Find where the given text appears and provide that cell's center as (x, y) coordinate. 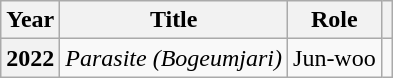
Jun-woo (335, 58)
Role (335, 20)
Parasite (Bogeumjari) (174, 58)
Title (174, 20)
Year (30, 20)
2022 (30, 58)
